Output the (x, y) coordinate of the center of the cell containing the given text.  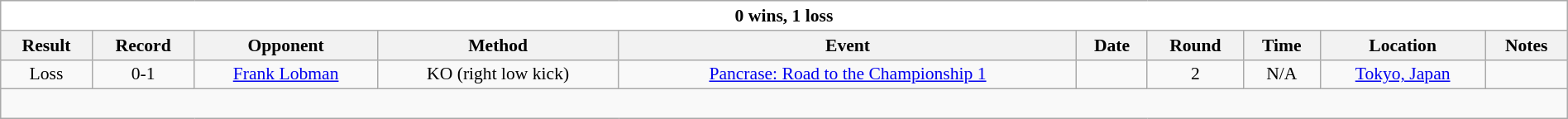
Result (46, 45)
2 (1195, 74)
Tokyo, Japan (1403, 74)
Round (1195, 45)
Opponent (286, 45)
Method (498, 45)
Loss (46, 74)
Event (848, 45)
Notes (1527, 45)
Location (1403, 45)
Pancrase: Road to the Championship 1 (848, 74)
Record (143, 45)
KO (right low kick) (498, 74)
Date (1111, 45)
Frank Lobman (286, 74)
0-1 (143, 74)
Time (1282, 45)
N/A (1282, 74)
0 wins, 1 loss (784, 16)
